Determine the [x, y] coordinate at the center of the cell enclosing the given text.  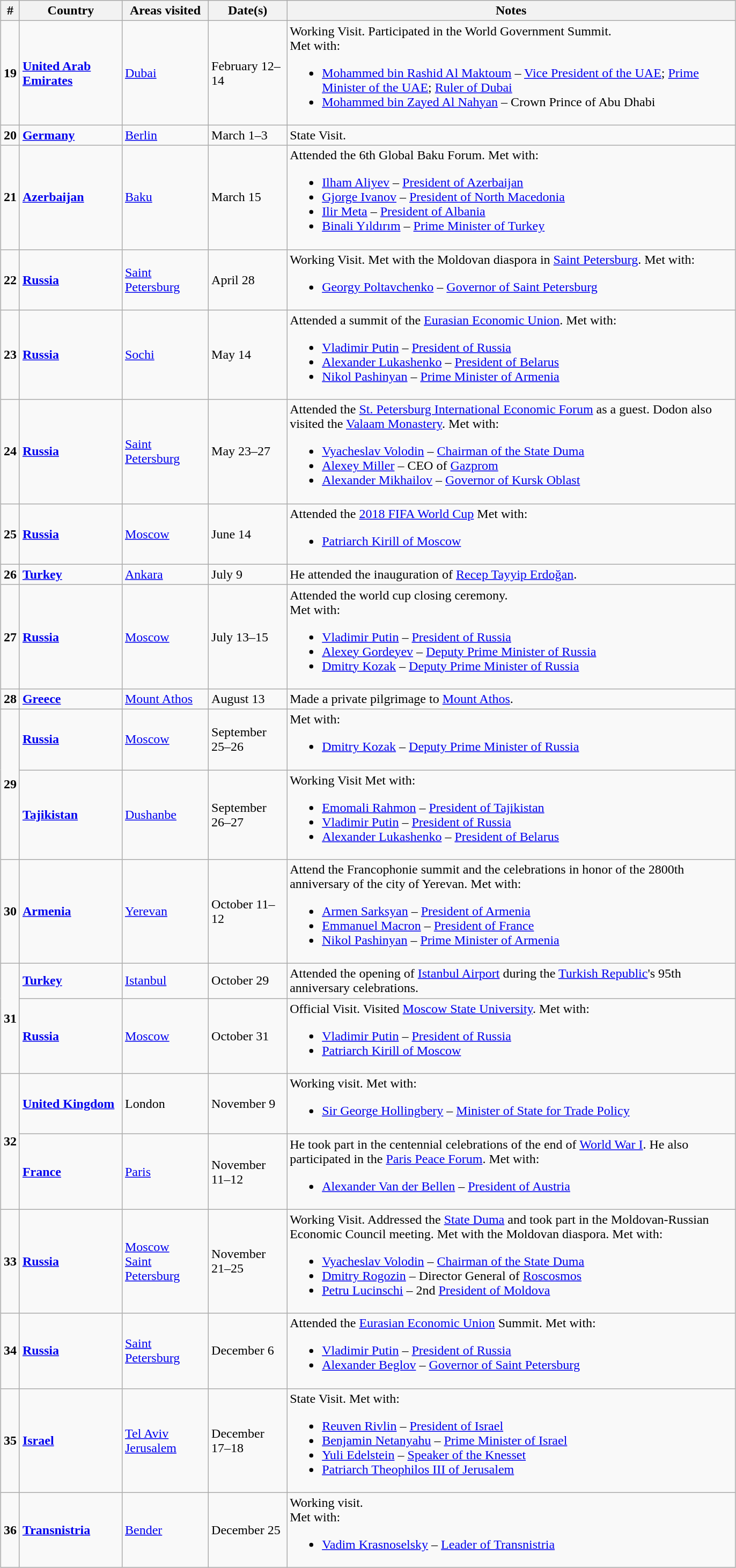
April 28 [248, 280]
Dubai [165, 73]
United Arab Emirates [71, 73]
November 11–12 [248, 1172]
Date(s) [248, 11]
23 [10, 355]
September 26–27 [248, 815]
Working visit. Met with:Sir George Hollingbery – Minister of State for Trade Policy [511, 1104]
35 [10, 1440]
July 13–15 [248, 637]
Berlin [165, 135]
London [165, 1104]
November 9 [248, 1104]
Working Visit. Met with the Moldovan diaspora in Saint Petersburg. Met with:Georgy Poltavchenko – Governor of Saint Petersburg [511, 280]
December 17–18 [248, 1440]
He attended the inauguration of Recep Tayyip Erdoğan. [511, 574]
June 14 [248, 534]
October 29 [248, 981]
November 21–25 [248, 1261]
February 12–14 [248, 73]
19 [10, 73]
28 [10, 699]
Sochi [165, 355]
October 11–12 [248, 912]
Working Visit Met with:Emomali Rahmon – President of TajikistanVladimir Putin – President of RussiaAlexander Lukashenko – President of Belarus [511, 815]
31 [10, 1019]
United Kingdom [71, 1104]
Attended the Eurasian Economic Union Summit. Met with:Vladimir Putin – President of RussiaAlexander Beglov – Governor of Saint Petersburg [511, 1351]
Country [71, 11]
Working visit.Met with:Vadim Krasnoselsky – Leader of Transnistria [511, 1530]
May 23–27 [248, 452]
24 [10, 452]
# [10, 11]
Areas visited [165, 11]
March 15 [248, 197]
32 [10, 1141]
26 [10, 574]
France [71, 1172]
Tajikistan [71, 815]
Istanbul [165, 981]
Notes [511, 11]
May 14 [248, 355]
October 31 [248, 1036]
Armenia [71, 912]
Germany [71, 135]
March 1–3 [248, 135]
36 [10, 1530]
Baku [165, 197]
December 25 [248, 1530]
Ankara [165, 574]
Mount Athos [165, 699]
22 [10, 280]
Official Visit. Visited Moscow State University. Met with:Vladimir Putin – President of RussiaPatriarch Kirill of Moscow [511, 1036]
25 [10, 534]
Attended the 2018 FIFA World Cup Met with:Patriarch Kirill of Moscow [511, 534]
August 13 [248, 699]
27 [10, 637]
20 [10, 135]
State Visit. [511, 135]
30 [10, 912]
Dushanbe [165, 815]
MoscowSaint Petersburg [165, 1261]
September 25–26 [248, 739]
29 [10, 784]
Made a private pilgrimage to Mount Athos. [511, 699]
December 6 [248, 1351]
Israel [71, 1440]
34 [10, 1351]
Tel AvivJerusalem [165, 1440]
Greece [71, 699]
Transnistria [71, 1530]
Paris [165, 1172]
33 [10, 1261]
Azerbaijan [71, 197]
Bender [165, 1530]
July 9 [248, 574]
Yerevan [165, 912]
Met with:Dmitry Kozak – Deputy Prime Minister of Russia [511, 739]
Attended the opening of Istanbul Airport during the Turkish Republic's 95th anniversary celebrations. [511, 981]
21 [10, 197]
